Scan for the cell matching the given text and deliver its [X, Y] coordinate at center. 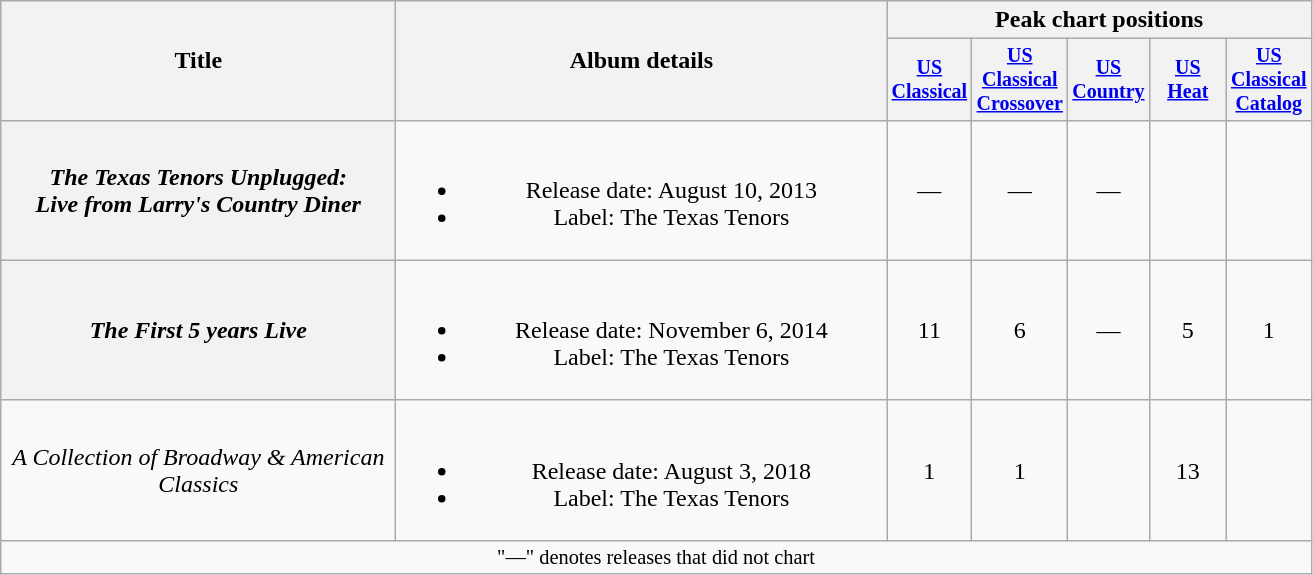
Title [198, 61]
Peak chart positions [1099, 20]
Release date: November 6, 2014Label: The Texas Tenors [642, 330]
Release date: August 10, 2013Label: The Texas Tenors [642, 190]
Release date: August 3, 2018Label: The Texas Tenors [642, 470]
11 [930, 330]
13 [1188, 470]
5 [1188, 330]
US Classical Crossover [1020, 80]
US Country [1109, 80]
US Classical [930, 80]
6 [1020, 330]
US Classical Catalog [1268, 80]
"—" denotes releases that did not chart [656, 557]
A Collection of Broadway & American Classics [198, 470]
US Heat [1188, 80]
The First 5 years Live [198, 330]
The Texas Tenors Unplugged:Live from Larry's Country Diner [198, 190]
Album details [642, 61]
